Capture the cell that displays the provided text and extract its [X, Y] central coordinate. 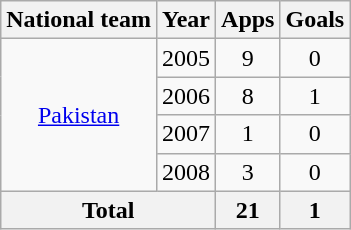
Pakistan [79, 115]
21 [248, 210]
Goals [315, 20]
Apps [248, 20]
9 [248, 58]
Year [186, 20]
2005 [186, 58]
8 [248, 96]
2006 [186, 96]
3 [248, 172]
Total [108, 210]
2007 [186, 134]
National team [79, 20]
2008 [186, 172]
